Scan for the cell matching the given text and deliver its [X, Y] coordinate at center. 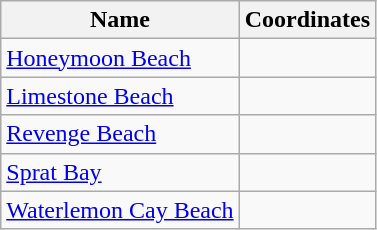
Waterlemon Cay Beach [120, 210]
Name [120, 20]
Honeymoon Beach [120, 58]
Sprat Bay [120, 172]
Coordinates [307, 20]
Limestone Beach [120, 96]
Revenge Beach [120, 134]
